Capture the cell that displays the provided text and extract its [X, Y] central coordinate. 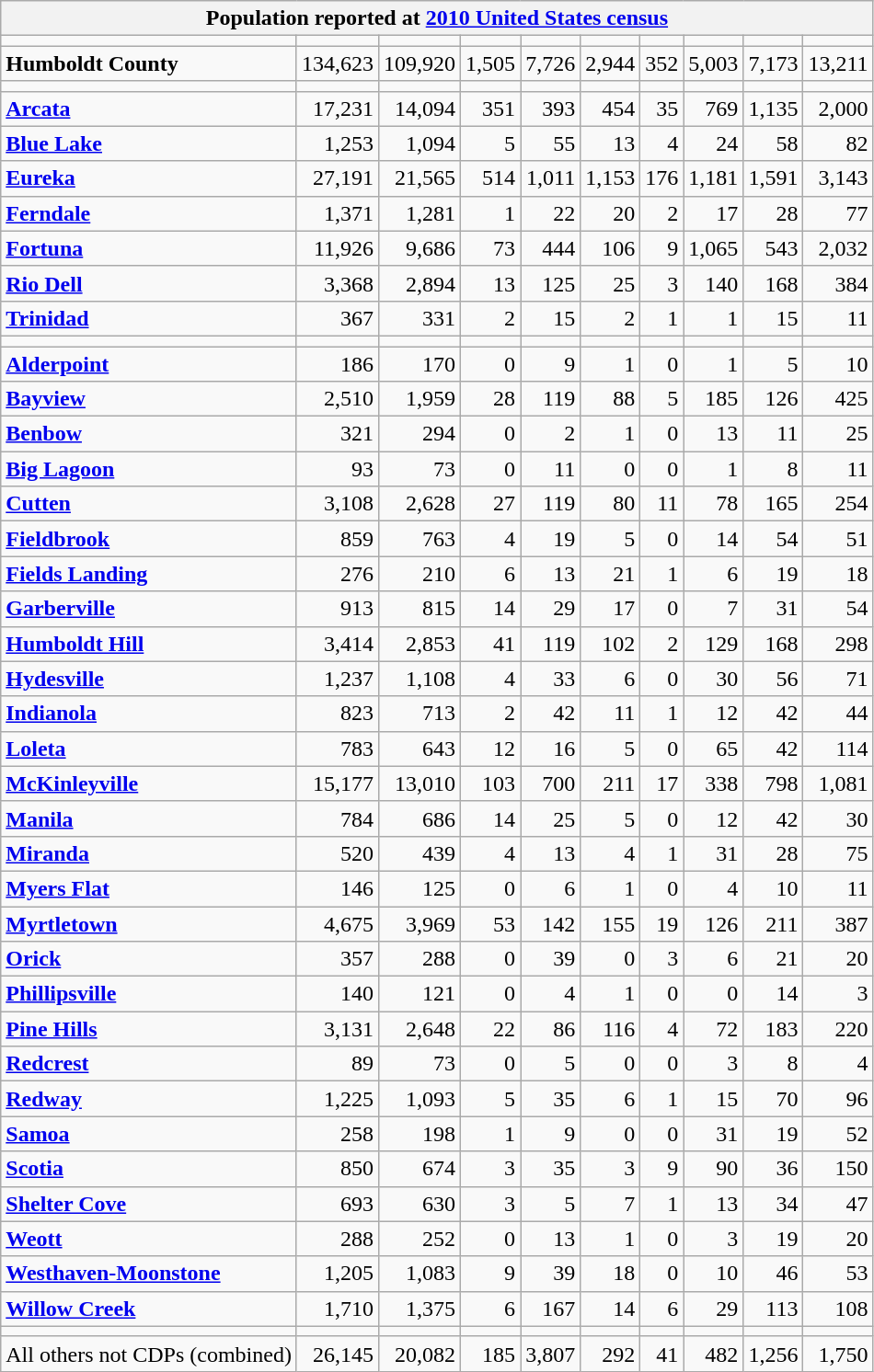
5,003 [714, 63]
Westhaven-Moonstone [149, 1274]
102 [611, 644]
Willow Creek [149, 1309]
114 [838, 749]
3,143 [838, 178]
86 [550, 1029]
134,623 [337, 63]
1,591 [773, 178]
1,225 [337, 1099]
425 [838, 399]
21,565 [420, 178]
Pine Hills [149, 1029]
2,628 [420, 504]
116 [611, 1029]
Weott [149, 1239]
11,926 [337, 248]
1,256 [773, 1354]
55 [550, 143]
643 [420, 749]
3,368 [337, 283]
20,082 [420, 1354]
Alderpoint [149, 363]
3,108 [337, 504]
693 [337, 1204]
1,081 [838, 783]
89 [337, 1064]
Humboldt County [149, 63]
78 [714, 504]
1,237 [337, 679]
3,807 [550, 1354]
713 [420, 714]
1,505 [491, 63]
Scotia [149, 1169]
700 [550, 783]
165 [773, 504]
Hydesville [149, 679]
1,094 [420, 143]
823 [337, 714]
121 [420, 994]
913 [337, 609]
Phillipsville [149, 994]
51 [838, 539]
109,920 [420, 63]
357 [337, 959]
367 [337, 318]
331 [420, 318]
482 [714, 1354]
Arcata [149, 109]
1,253 [337, 143]
1,750 [838, 1354]
294 [420, 434]
220 [838, 1029]
36 [773, 1169]
850 [337, 1169]
Benbow [149, 434]
543 [773, 248]
26,145 [337, 1354]
859 [337, 539]
1,710 [337, 1309]
24 [714, 143]
2,853 [420, 644]
1,375 [420, 1309]
Big Lagoon [149, 469]
113 [773, 1309]
13,211 [838, 63]
14,094 [420, 109]
1,153 [611, 178]
1,281 [420, 213]
58 [773, 143]
176 [662, 178]
Population reported at 2010 United States census [437, 18]
798 [773, 783]
444 [550, 248]
155 [611, 924]
514 [491, 178]
351 [491, 109]
93 [337, 469]
Fields Landing [149, 574]
292 [611, 1354]
1,371 [337, 213]
88 [611, 399]
Eureka [149, 178]
1,959 [420, 399]
9,686 [420, 248]
15,177 [337, 783]
Myrtletown [149, 924]
2,000 [838, 109]
321 [337, 434]
784 [337, 818]
17,231 [337, 109]
1,065 [714, 248]
Orick [149, 959]
71 [838, 679]
46 [773, 1274]
1,135 [773, 109]
2,032 [838, 248]
3,969 [420, 924]
96 [838, 1099]
56 [773, 679]
27 [491, 504]
763 [420, 539]
630 [420, 1204]
Fortuna [149, 248]
Indianola [149, 714]
7,726 [550, 63]
7,173 [773, 63]
254 [838, 504]
80 [611, 504]
1,093 [420, 1099]
Miranda [149, 853]
520 [337, 853]
2,510 [337, 399]
44 [838, 714]
Redway [149, 1099]
16 [550, 749]
252 [420, 1239]
47 [838, 1204]
82 [838, 143]
34 [773, 1204]
674 [420, 1169]
1,108 [420, 679]
13,010 [420, 783]
2,894 [420, 283]
686 [420, 818]
Blue Lake [149, 143]
3,131 [337, 1029]
27,191 [337, 178]
Myers Flat [149, 888]
183 [773, 1029]
90 [714, 1169]
77 [838, 213]
186 [337, 363]
769 [714, 109]
Shelter Cove [149, 1204]
1,205 [337, 1274]
150 [838, 1169]
4,675 [337, 924]
McKinleyville [149, 783]
439 [420, 853]
384 [838, 283]
1,011 [550, 178]
170 [420, 363]
Fieldbrook [149, 539]
Trinidad [149, 318]
1,083 [420, 1274]
Ferndale [149, 213]
Cutten [149, 504]
276 [337, 574]
103 [491, 783]
75 [838, 853]
2,648 [420, 1029]
108 [838, 1309]
198 [420, 1134]
454 [611, 109]
298 [838, 644]
387 [838, 924]
815 [420, 609]
1,181 [714, 178]
393 [550, 109]
Bayview [149, 399]
70 [773, 1099]
167 [550, 1309]
3,414 [337, 644]
52 [838, 1134]
352 [662, 63]
142 [550, 924]
Garberville [149, 609]
Samoa [149, 1134]
210 [420, 574]
65 [714, 749]
783 [337, 749]
Manila [149, 818]
338 [714, 783]
Loleta [149, 749]
258 [337, 1134]
Rio Dell [149, 283]
129 [714, 644]
Redcrest [149, 1064]
2,944 [611, 63]
72 [714, 1029]
146 [337, 888]
106 [611, 248]
Humboldt Hill [149, 644]
All others not CDPs (combined) [149, 1354]
33 [550, 679]
